Return the (x, y) coordinate for the center point of the cell that contains the specified text.  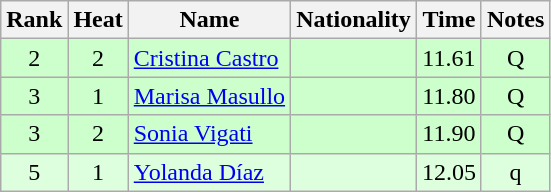
Yolanda Díaz (209, 172)
Cristina Castro (209, 58)
Time (448, 20)
Rank (34, 20)
q (515, 172)
Nationality (354, 20)
Notes (515, 20)
12.05 (448, 172)
Marisa Masullo (209, 96)
5 (34, 172)
11.90 (448, 134)
11.61 (448, 58)
Sonia Vigati (209, 134)
Heat (98, 20)
11.80 (448, 96)
Name (209, 20)
